Locate the cell with the specified text and output its [X, Y] center coordinate. 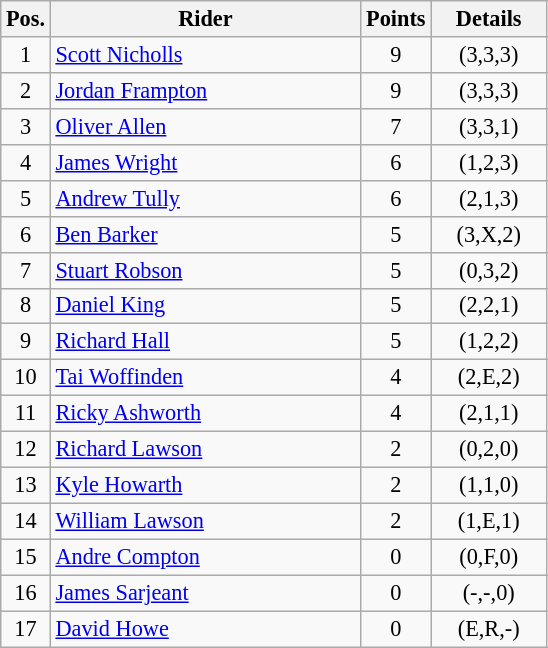
Ben Barker [205, 234]
William Lawson [205, 521]
Ricky Ashworth [205, 414]
(2,1,1) [488, 414]
(E,R,-) [488, 629]
James Wright [205, 162]
Points [396, 19]
Oliver Allen [205, 126]
Tai Woffinden [205, 378]
(1,2,3) [488, 162]
16 [26, 593]
(2,1,3) [488, 198]
(0,F,0) [488, 557]
Details [488, 19]
Pos. [26, 19]
8 [26, 306]
14 [26, 521]
(2,E,2) [488, 378]
(-,-,0) [488, 593]
Daniel King [205, 306]
3 [26, 126]
Rider [205, 19]
David Howe [205, 629]
(0,3,2) [488, 270]
17 [26, 629]
Kyle Howarth [205, 485]
Stuart Robson [205, 270]
James Sarjeant [205, 593]
(1,E,1) [488, 521]
(3,3,1) [488, 126]
Andre Compton [205, 557]
(0,2,0) [488, 450]
(3,X,2) [488, 234]
Scott Nicholls [205, 55]
(1,1,0) [488, 485]
Richard Hall [205, 342]
11 [26, 414]
Jordan Frampton [205, 90]
1 [26, 55]
15 [26, 557]
(1,2,2) [488, 342]
Richard Lawson [205, 450]
12 [26, 450]
Andrew Tully [205, 198]
(2,2,1) [488, 306]
13 [26, 485]
10 [26, 378]
